For the text-containing cell, return its midpoint in (X, Y) coordinate format. 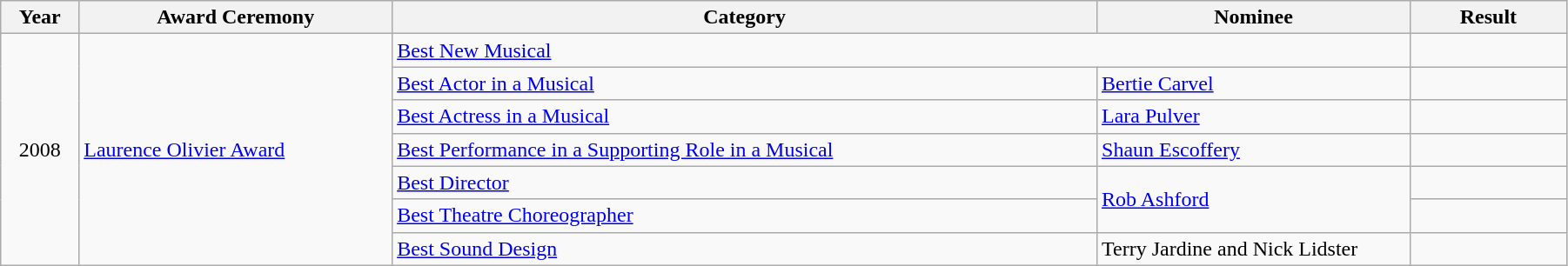
Award Ceremony (236, 17)
Best Actress in a Musical (745, 116)
Best Theatre Choreographer (745, 216)
Result (1488, 17)
Terry Jardine and Nick Lidster (1254, 249)
Bertie Carvel (1254, 83)
Laurence Olivier Award (236, 150)
Best Director (745, 183)
Best Actor in a Musical (745, 83)
Best Sound Design (745, 249)
Rob Ashford (1254, 199)
Year (40, 17)
Category (745, 17)
Lara Pulver (1254, 116)
Best Performance in a Supporting Role in a Musical (745, 150)
Shaun Escoffery (1254, 150)
Best New Musical (901, 50)
2008 (40, 150)
Nominee (1254, 17)
